Scan for the cell matching the given text and deliver its [X, Y] coordinate at center. 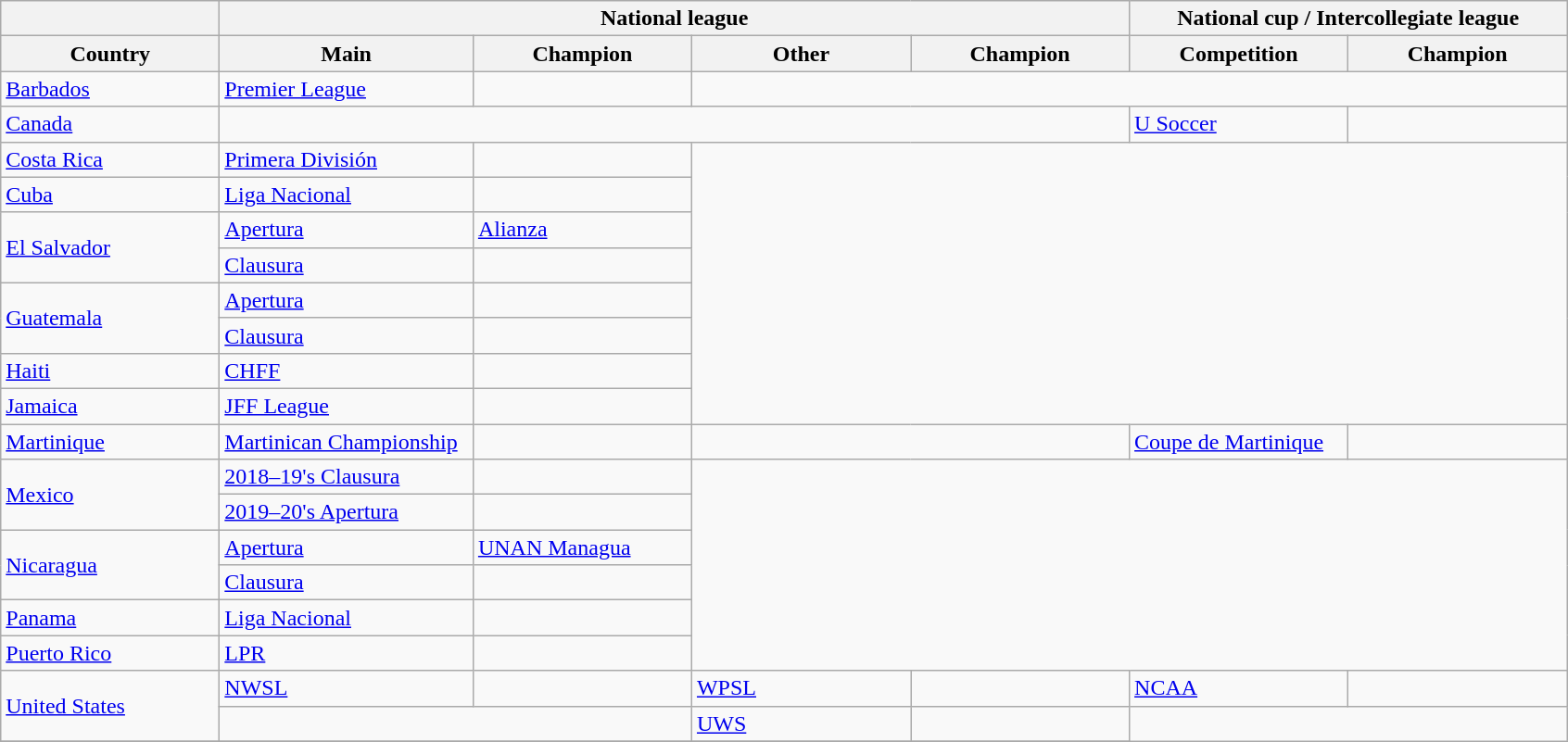
U Soccer [1239, 124]
Canada [110, 124]
Martinican Championship [347, 442]
El Salvador [110, 247]
Other [801, 54]
WPSL [801, 688]
CHFF [347, 371]
Cuba [110, 195]
2019–20's Apertura [347, 512]
United States [110, 706]
Martinique [110, 442]
Premier League [347, 89]
Nicaragua [110, 565]
National cup / Intercollegiate league [1348, 19]
Alianza [582, 230]
Barbados [110, 89]
2018–19's Clausura [347, 477]
Main [347, 54]
Competition [1239, 54]
Primera División [347, 159]
NCAA [1239, 688]
NWSL [347, 688]
Mexico [110, 495]
LPR [347, 653]
Country [110, 54]
UWS [801, 723]
Jamaica [110, 406]
UNAN Managua [582, 547]
Puerto Rico [110, 653]
Coupe de Martinique [1239, 442]
Panama [110, 618]
National league [675, 19]
Costa Rica [110, 159]
Guatemala [110, 318]
Haiti [110, 371]
JFF League [347, 406]
